From the cell containing the given text, extract its center point as [x, y] coordinate. 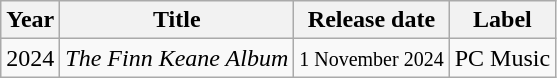
Label [502, 20]
PC Music [502, 58]
2024 [30, 58]
1 November 2024 [372, 58]
Title [177, 20]
Release date [372, 20]
Year [30, 20]
The Finn Keane Album [177, 58]
